Locate the cell with the specified text and output its [x, y] center coordinate. 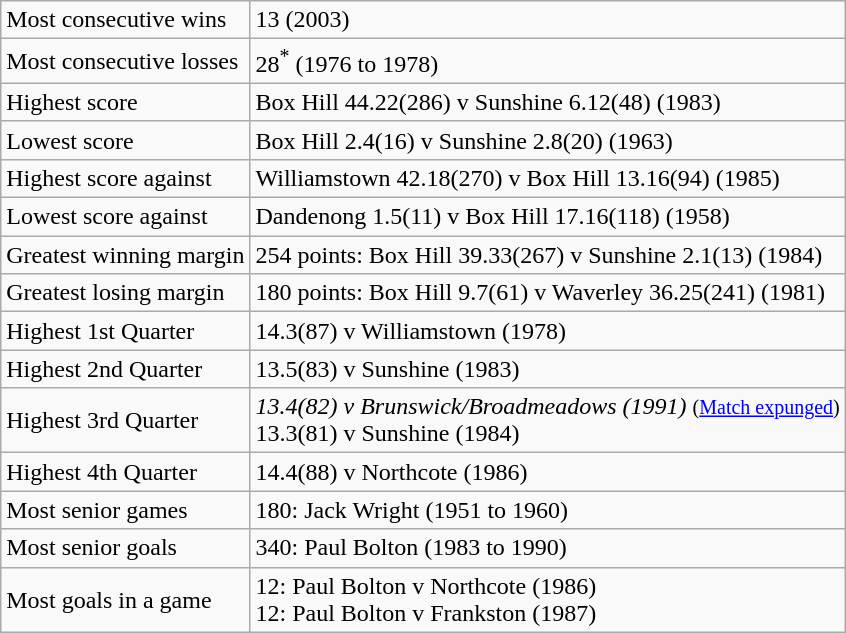
Lowest score [126, 140]
14.3(87) v Williamstown (1978) [548, 331]
Highest score against [126, 178]
13.5(83) v Sunshine (1983) [548, 369]
13.4(82) v Brunswick/Broadmeadows (1991) (Match expunged)13.3(81) v Sunshine (1984) [548, 420]
Most goals in a game [126, 600]
Most senior games [126, 510]
Greatest losing margin [126, 293]
Dandenong 1.5(11) v Box Hill 17.16(118) (1958) [548, 217]
28* (1976 to 1978) [548, 62]
Highest 2nd Quarter [126, 369]
Box Hill 2.4(16) v Sunshine 2.8(20) (1963) [548, 140]
Williamstown 42.18(270) v Box Hill 13.16(94) (1985) [548, 178]
340: Paul Bolton (1983 to 1990) [548, 548]
Greatest winning margin [126, 255]
Highest score [126, 102]
Most senior goals [126, 548]
Highest 1st Quarter [126, 331]
13 (2003) [548, 20]
180 points: Box Hill 9.7(61) v Waverley 36.25(241) (1981) [548, 293]
Highest 3rd Quarter [126, 420]
Highest 4th Quarter [126, 472]
14.4(88) v Northcote (1986) [548, 472]
Box Hill 44.22(286) v Sunshine 6.12(48) (1983) [548, 102]
254 points: Box Hill 39.33(267) v Sunshine 2.1(13) (1984) [548, 255]
Most consecutive wins [126, 20]
180: Jack Wright (1951 to 1960) [548, 510]
Lowest score against [126, 217]
12: Paul Bolton v Northcote (1986)12: Paul Bolton v Frankston (1987) [548, 600]
Most consecutive losses [126, 62]
